Return (x, y) of the center of cell containing provided text 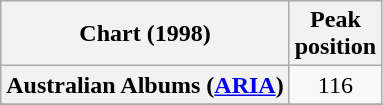
116 (335, 85)
Australian Albums (ARIA) (145, 85)
Peak position (335, 34)
Chart (1998) (145, 34)
